Identify which cell holds the provided text, then report its [x, y] central coordinate. 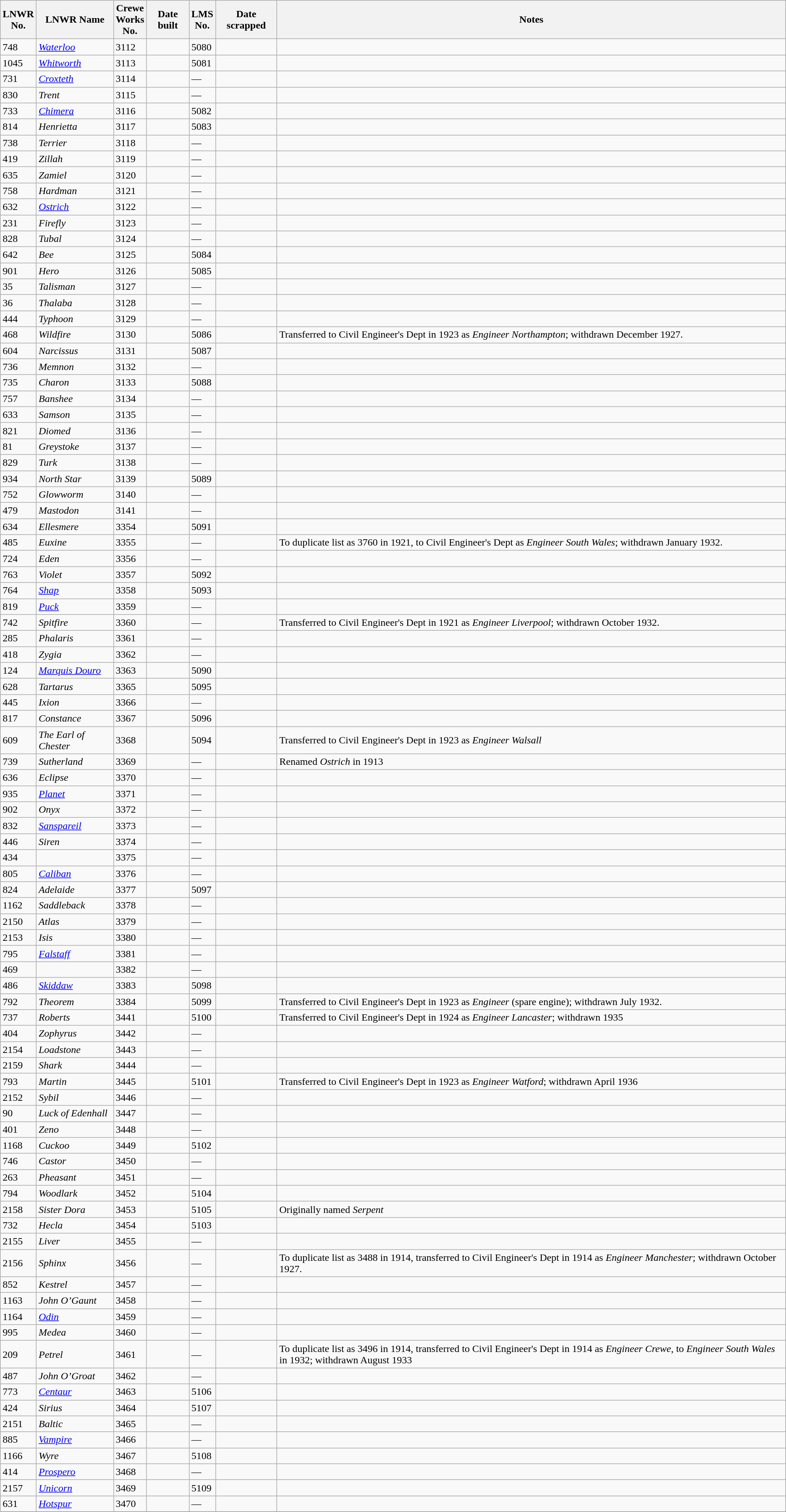
3126 [130, 271]
LNWRNo. [18, 20]
3376 [130, 874]
3369 [130, 762]
468 [18, 335]
824 [18, 890]
3450 [130, 1161]
830 [18, 95]
3114 [130, 79]
Wildfire [75, 335]
3368 [130, 740]
3468 [130, 1472]
Wyre [75, 1456]
934 [18, 478]
746 [18, 1161]
3460 [130, 1333]
401 [18, 1129]
3370 [130, 778]
Adelaide [75, 890]
Transferred to Civil Engineer's Dept in 1923 as Engineer Watford; withdrawn April 1936 [532, 1081]
995 [18, 1333]
Firefly [75, 223]
628 [18, 686]
209 [18, 1354]
1164 [18, 1317]
5103 [202, 1225]
Onyx [75, 810]
Transferred to Civil Engineer's Dept in 1923 as Engineer Walsall [532, 740]
Zophyrus [75, 1034]
3366 [130, 702]
Chimera [75, 111]
3446 [130, 1097]
Hardman [75, 191]
642 [18, 255]
To duplicate list as 3760 in 1921, to Civil Engineer's Dept as Engineer South Wales; withdrawn January 1932. [532, 543]
Theorem [75, 1002]
3131 [130, 351]
3134 [130, 399]
485 [18, 543]
3374 [130, 842]
805 [18, 874]
418 [18, 654]
3443 [130, 1050]
1045 [18, 63]
Glowworm [75, 495]
757 [18, 399]
5088 [202, 383]
Notes [532, 20]
3375 [130, 858]
263 [18, 1177]
North Star [75, 478]
479 [18, 511]
5105 [202, 1209]
3372 [130, 810]
3459 [130, 1317]
Sutherland [75, 762]
5104 [202, 1193]
3363 [130, 670]
Prospero [75, 1472]
Originally named Serpent [532, 1209]
732 [18, 1225]
3448 [130, 1129]
3462 [130, 1376]
5106 [202, 1392]
3117 [130, 127]
424 [18, 1408]
5091 [202, 527]
3458 [130, 1301]
3123 [130, 223]
5099 [202, 1002]
735 [18, 383]
Eclipse [75, 778]
2150 [18, 921]
5108 [202, 1456]
632 [18, 207]
Hero [75, 271]
5094 [202, 740]
3125 [130, 255]
Turk [75, 462]
Croxteth [75, 79]
752 [18, 495]
The Earl of Chester [75, 740]
3362 [130, 654]
3354 [130, 527]
Isis [75, 937]
Woodlark [75, 1193]
5087 [202, 351]
Transferred to Civil Engineer's Dept in 1924 as Engineer Lancaster; withdrawn 1935 [532, 1018]
Marquis Douro [75, 670]
Trent [75, 95]
444 [18, 319]
LMSNo. [202, 20]
Sphinx [75, 1263]
5081 [202, 63]
5084 [202, 255]
935 [18, 794]
3141 [130, 511]
Centaur [75, 1392]
Renamed Ostrich in 1913 [532, 762]
Spitfire [75, 622]
2157 [18, 1488]
832 [18, 826]
414 [18, 1472]
Euxine [75, 543]
3455 [130, 1241]
3444 [130, 1066]
635 [18, 175]
3140 [130, 495]
3449 [130, 1145]
3447 [130, 1113]
Caliban [75, 874]
Saddleback [75, 906]
Hotspur [75, 1504]
792 [18, 1002]
Henrietta [75, 127]
Liver [75, 1241]
736 [18, 367]
748 [18, 47]
Talisman [75, 287]
3135 [130, 415]
3382 [130, 969]
5082 [202, 111]
3373 [130, 826]
5086 [202, 335]
3379 [130, 921]
Ellesmere [75, 527]
634 [18, 527]
35 [18, 287]
3377 [130, 890]
Zamiel [75, 175]
3358 [130, 591]
3467 [130, 1456]
794 [18, 1193]
Date built [168, 20]
3451 [130, 1177]
Transferred to Civil Engineer's Dept in 1923 as Engineer (spare engine); withdrawn July 1932. [532, 1002]
3139 [130, 478]
5080 [202, 47]
3465 [130, 1424]
404 [18, 1034]
Banshee [75, 399]
738 [18, 143]
3127 [130, 287]
Sanspareil [75, 826]
3128 [130, 303]
1162 [18, 906]
Whitworth [75, 63]
817 [18, 718]
Hecla [75, 1225]
3380 [130, 937]
5083 [202, 127]
3121 [130, 191]
Siren [75, 842]
Ixion [75, 702]
1163 [18, 1301]
Luck of Edenhall [75, 1113]
Eden [75, 559]
Greystoke [75, 446]
3378 [130, 906]
3469 [130, 1488]
633 [18, 415]
Mastodon [75, 511]
Sirius [75, 1408]
3130 [130, 335]
5101 [202, 1081]
609 [18, 740]
724 [18, 559]
Atlas [75, 921]
5109 [202, 1488]
3361 [130, 638]
5090 [202, 670]
3457 [130, 1285]
Memnon [75, 367]
2158 [18, 1209]
Transferred to Civil Engineer's Dept in 1921 as Engineer Liverpool; withdrawn October 1932. [532, 622]
81 [18, 446]
469 [18, 969]
3456 [130, 1263]
3120 [130, 175]
Skiddaw [75, 985]
604 [18, 351]
3116 [130, 111]
631 [18, 1504]
5085 [202, 271]
758 [18, 191]
Typhoon [75, 319]
2156 [18, 1263]
821 [18, 430]
To duplicate list as 3488 in 1914, transferred to Civil Engineer's Dept in 1914 as Engineer Manchester; withdrawn October 1927. [532, 1263]
Martin [75, 1081]
Shark [75, 1066]
231 [18, 223]
Unicorn [75, 1488]
901 [18, 271]
Planet [75, 794]
445 [18, 702]
Roberts [75, 1018]
3129 [130, 319]
5096 [202, 718]
487 [18, 1376]
2159 [18, 1066]
Date scrapped [246, 20]
3112 [130, 47]
2155 [18, 1241]
Falstaff [75, 953]
731 [18, 79]
3133 [130, 383]
Puck [75, 606]
Zillah [75, 159]
5098 [202, 985]
Diomed [75, 430]
3464 [130, 1408]
2152 [18, 1097]
Pheasant [75, 1177]
793 [18, 1081]
3360 [130, 622]
36 [18, 303]
Constance [75, 718]
3463 [130, 1392]
3367 [130, 718]
Vampire [75, 1440]
Zygia [75, 654]
636 [18, 778]
828 [18, 239]
LNWR Name [75, 20]
Tubal [75, 239]
3454 [130, 1225]
3441 [130, 1018]
Violet [75, 575]
419 [18, 159]
Narcissus [75, 351]
434 [18, 858]
3470 [130, 1504]
5095 [202, 686]
3136 [130, 430]
2151 [18, 1424]
3383 [130, 985]
285 [18, 638]
3442 [130, 1034]
3359 [130, 606]
Phalaris [75, 638]
3355 [130, 543]
Ostrich [75, 207]
733 [18, 111]
Odin [75, 1317]
3119 [130, 159]
3137 [130, 446]
3384 [130, 1002]
764 [18, 591]
885 [18, 1440]
Loadstone [75, 1050]
5102 [202, 1145]
814 [18, 127]
852 [18, 1285]
Medea [75, 1333]
3452 [130, 1193]
773 [18, 1392]
3357 [130, 575]
Castor [75, 1161]
3113 [130, 63]
902 [18, 810]
Tartarus [75, 686]
Samson [75, 415]
5097 [202, 890]
1168 [18, 1145]
3466 [130, 1440]
Charon [75, 383]
737 [18, 1018]
763 [18, 575]
Kestrel [75, 1285]
Zeno [75, 1129]
5092 [202, 575]
Terrier [75, 143]
Sister Dora [75, 1209]
Thalaba [75, 303]
486 [18, 985]
3356 [130, 559]
2153 [18, 937]
Shap [75, 591]
5107 [202, 1408]
819 [18, 606]
John O’Groat [75, 1376]
3115 [130, 95]
Petrel [75, 1354]
3122 [130, 207]
Sybil [75, 1097]
3138 [130, 462]
5093 [202, 591]
3445 [130, 1081]
829 [18, 462]
90 [18, 1113]
739 [18, 762]
Baltic [75, 1424]
5100 [202, 1018]
742 [18, 622]
Bee [75, 255]
3461 [130, 1354]
3381 [130, 953]
5089 [202, 478]
795 [18, 953]
3453 [130, 1209]
Transferred to Civil Engineer's Dept in 1923 as Engineer Northampton; withdrawn December 1927. [532, 335]
3118 [130, 143]
3132 [130, 367]
CreweWorksNo. [130, 20]
3371 [130, 794]
Waterloo [75, 47]
3365 [130, 686]
Cuckoo [75, 1145]
3124 [130, 239]
2154 [18, 1050]
446 [18, 842]
124 [18, 670]
John O’Gaunt [75, 1301]
1166 [18, 1456]
